Locate the cell with the specified text and output its [x, y] center coordinate. 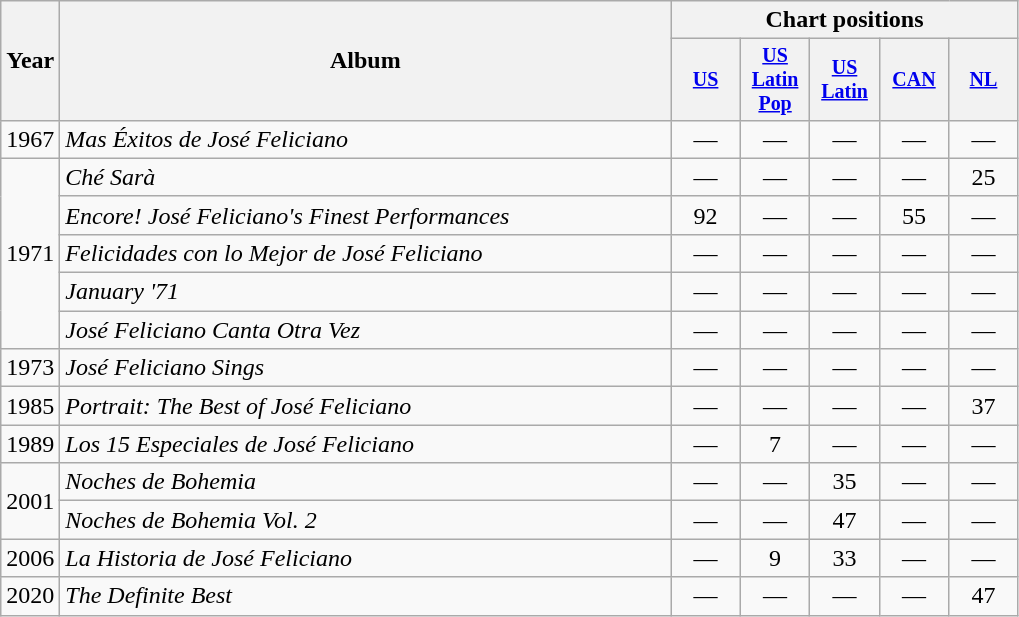
The Definite Best [366, 596]
NL [984, 80]
1973 [30, 368]
Los 15 Especiales de José Feliciano [366, 444]
Year [30, 61]
Noches de Bohemia Vol. 2 [366, 520]
7 [774, 444]
Mas Éxitos de José Feliciano [366, 139]
US Latin [844, 80]
1989 [30, 444]
1985 [30, 406]
1971 [30, 253]
Felicidades con lo Mejor de José Feliciano [366, 253]
USLatin Pop [774, 80]
55 [914, 215]
1967 [30, 139]
José Feliciano Sings [366, 368]
January '71 [366, 292]
2001 [30, 501]
CAN [914, 80]
La Historia de José Feliciano [366, 558]
2020 [30, 596]
35 [844, 482]
Ché Sarà [366, 177]
Album [366, 61]
Chart positions [844, 20]
9 [774, 558]
US [706, 80]
Encore! José Feliciano's Finest Performances [366, 215]
33 [844, 558]
2006 [30, 558]
Noches de Bohemia [366, 482]
92 [706, 215]
37 [984, 406]
José Feliciano Canta Otra Vez [366, 330]
Portrait: The Best of José Feliciano [366, 406]
25 [984, 177]
